Provide the (x, y) coordinate of the cell's center where the given text is located.  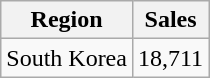
18,711 (170, 58)
Sales (170, 20)
South Korea (67, 58)
Region (67, 20)
